Capture the cell that displays the provided text and extract its [X, Y] central coordinate. 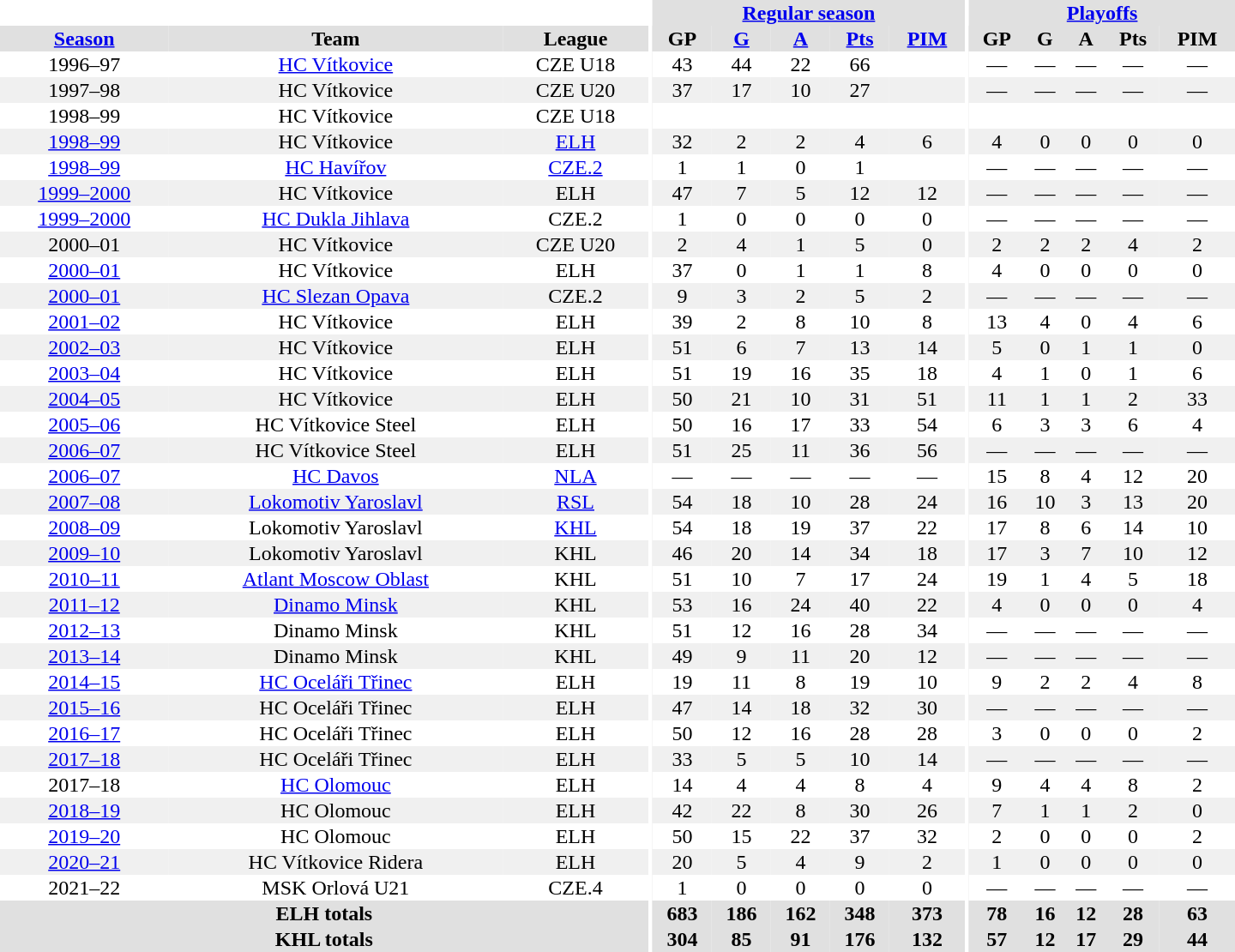
Regular season [809, 13]
League [575, 39]
29 [1133, 939]
2013–14 [84, 656]
36 [859, 450]
HC Slezan Opava [335, 296]
132 [927, 939]
2021–22 [84, 888]
Atlant Moscow Oblast [335, 579]
2012–13 [84, 630]
2016–17 [84, 733]
57 [997, 939]
91 [801, 939]
Team [335, 39]
2018–19 [84, 810]
1996–97 [84, 64]
186 [741, 913]
25 [741, 450]
2007–08 [84, 502]
2015–16 [84, 708]
66 [859, 64]
46 [683, 553]
78 [997, 913]
53 [683, 605]
373 [927, 913]
1997–98 [84, 90]
176 [859, 939]
35 [859, 373]
HC Havířov [335, 167]
43 [683, 64]
2020–21 [84, 862]
RSL [575, 502]
49 [683, 656]
HC Davos [335, 476]
2014–15 [84, 682]
42 [683, 810]
2003–04 [84, 373]
Playoffs [1102, 13]
2004–05 [84, 399]
NLA [575, 476]
2002–03 [84, 347]
2011–12 [84, 605]
39 [683, 322]
2008–09 [84, 527]
348 [859, 913]
2019–20 [84, 836]
27 [859, 90]
KHL totals [324, 939]
63 [1197, 913]
ELH totals [324, 913]
21 [741, 399]
2005–06 [84, 425]
2001–02 [84, 322]
162 [801, 913]
CZE.4 [575, 888]
26 [927, 810]
31 [859, 399]
304 [683, 939]
683 [683, 913]
40 [859, 605]
85 [741, 939]
HC Dukla Jihlava [335, 219]
MSK Orlová U21 [335, 888]
HC Vítkovice Ridera [335, 862]
Season [84, 39]
2009–10 [84, 553]
2010–11 [84, 579]
56 [927, 450]
